Provide the (X, Y) coordinate of the cell's center where the given text is located.  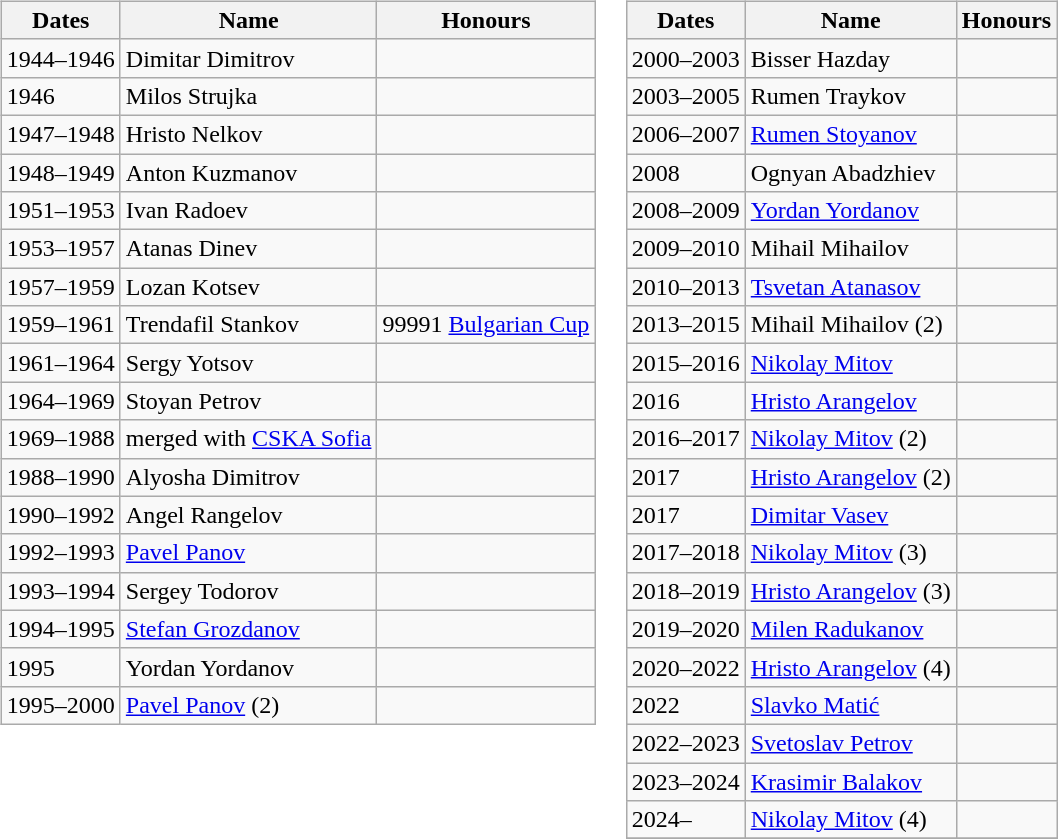
Bisser Hazday (850, 58)
2023–2024 (686, 781)
2013–2015 (686, 325)
merged with CSKA Sofia (248, 439)
2008 (686, 173)
1990–1992 (60, 515)
Krasimir Balakov (850, 781)
Atanas Dinev (248, 249)
Nikolay Mitov (2) (850, 439)
Nikolay Mitov (850, 363)
Pavel Panov (2) (248, 705)
2010–2013 (686, 287)
Hristo Arangelov (4) (850, 667)
Hristo Nelkov (248, 134)
1961–1964 (60, 363)
1953–1957 (60, 249)
1995 (60, 667)
1946 (60, 96)
2024– (686, 820)
2020–2022 (686, 667)
2015–2016 (686, 363)
Pavel Panov (248, 553)
Lozan Kotsev (248, 287)
Alyosha Dimitrov (248, 477)
2022–2023 (686, 743)
Trendafil Stankov (248, 325)
Milen Radukanov (850, 629)
Stoyan Petrov (248, 401)
Rumen Stoyanov (850, 134)
Angel Rangelov (248, 515)
Anton Kuzmanov (248, 173)
2009–2010 (686, 249)
Sergey Todorov (248, 591)
Nikolay Mitov (4) (850, 820)
1988–1990 (60, 477)
1993–1994 (60, 591)
Dimitar Vasev (850, 515)
1951–1953 (60, 211)
1944–1946 (60, 58)
1957–1959 (60, 287)
Stefan Grozdanov (248, 629)
2000–2003 (686, 58)
Rumen Traykov (850, 96)
99991 Bulgarian Cup (486, 325)
Hristo Arangelov (3) (850, 591)
2003–2005 (686, 96)
1995–2000 (60, 705)
2016–2017 (686, 439)
Mihail Mihailov (2) (850, 325)
1948–1949 (60, 173)
Sergy Yotsov (248, 363)
Nikolay Mitov (3) (850, 553)
1959–1961 (60, 325)
Tsvetan Atanasov (850, 287)
Dimitar Dimitrov (248, 58)
2019–2020 (686, 629)
Slavko Matić (850, 705)
Hristo Arangelov (850, 401)
Ognyan Abadzhiev (850, 173)
2018–2019 (686, 591)
1969–1988 (60, 439)
Hristo Arangelov (2) (850, 477)
1994–1995 (60, 629)
Ivan Radoev (248, 211)
1992–1993 (60, 553)
2022 (686, 705)
2016 (686, 401)
1964–1969 (60, 401)
Milos Strujka (248, 96)
2008–2009 (686, 211)
1947–1948 (60, 134)
2006–2007 (686, 134)
2017–2018 (686, 553)
Svetoslav Petrov (850, 743)
Mihail Mihailov (850, 249)
